For the text-containing cell, return its midpoint in [x, y] coordinate format. 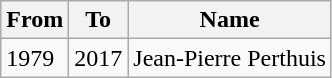
From [35, 20]
To [98, 20]
Name [230, 20]
Jean-Pierre Perthuis [230, 58]
1979 [35, 58]
2017 [98, 58]
